Scan for the cell matching the given text and deliver its (x, y) coordinate at center. 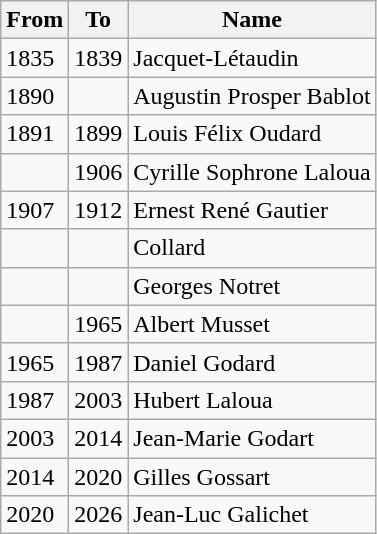
To (98, 20)
Jacquet-Létaudin (252, 58)
Name (252, 20)
1899 (98, 134)
Jean-Marie Godart (252, 438)
1891 (35, 134)
1912 (98, 210)
1906 (98, 172)
Gilles Gossart (252, 477)
Daniel Godard (252, 362)
Jean-Luc Galichet (252, 515)
Hubert Laloua (252, 400)
2026 (98, 515)
Georges Notret (252, 286)
1839 (98, 58)
1890 (35, 96)
Cyrille Sophrone Laloua (252, 172)
Louis Félix Oudard (252, 134)
Ernest René Gautier (252, 210)
Collard (252, 248)
From (35, 20)
1835 (35, 58)
1907 (35, 210)
Augustin Prosper Bablot (252, 96)
Albert Musset (252, 324)
